Search for the cell housing the specified text and yield its [X, Y] center coordinate. 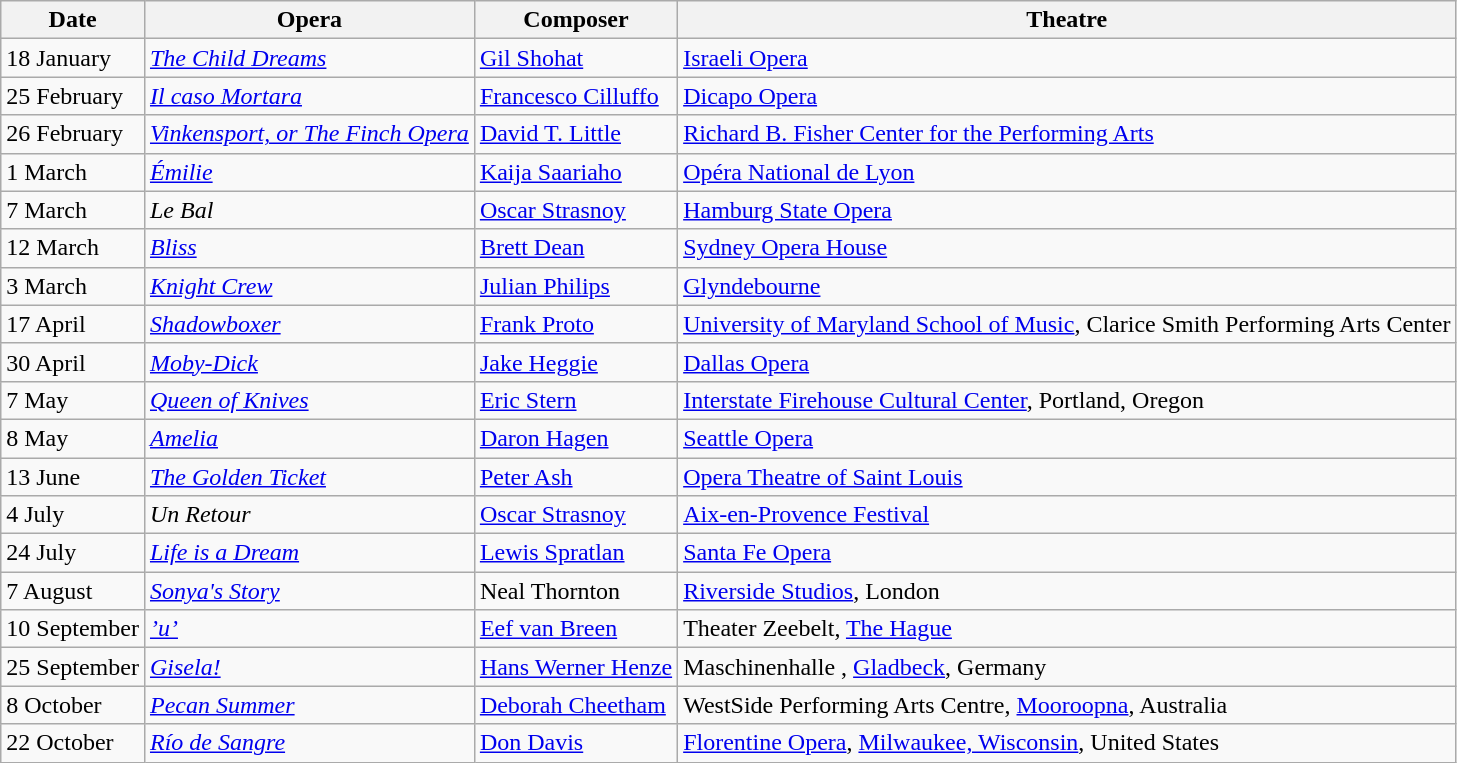
Florentine Opera, Milwaukee, Wisconsin, United States [1067, 743]
Opera [309, 20]
Hans Werner Henze [576, 667]
Shadowboxer [309, 324]
25 September [73, 667]
Opéra National de Lyon [1067, 172]
25 February [73, 96]
Don Davis [576, 743]
Theater Zeebelt, The Hague [1067, 629]
WestSide Performing Arts Centre, Mooroopna, Australia [1067, 705]
Peter Ash [576, 477]
Vinkensport, or The Finch Opera [309, 134]
Eric Stern [576, 400]
Dallas Opera [1067, 362]
Theatre [1067, 20]
Eef van Breen [576, 629]
Seattle Opera [1067, 438]
13 June [73, 477]
Pecan Summer [309, 705]
Le Bal [309, 210]
The Child Dreams [309, 58]
18 January [73, 58]
Composer [576, 20]
University of Maryland School of Music, Clarice Smith Performing Arts Center [1067, 324]
Santa Fe Opera [1067, 553]
Glyndebourne [1067, 286]
Sonya's Story [309, 591]
Knight Crew [309, 286]
Daron Hagen [576, 438]
Deborah Cheetham [576, 705]
Gil Shohat [576, 58]
10 September [73, 629]
17 April [73, 324]
Gisela! [309, 667]
1 March [73, 172]
12 March [73, 248]
David T. Little [576, 134]
7 May [73, 400]
Hamburg State Opera [1067, 210]
30 April [73, 362]
Amelia [309, 438]
Opera Theatre of Saint Louis [1067, 477]
22 October [73, 743]
Un Retour [309, 515]
Julian Philips [576, 286]
7 August [73, 591]
7 March [73, 210]
Il caso Mortara [309, 96]
Neal Thornton [576, 591]
Émilie [309, 172]
Queen of Knives [309, 400]
Interstate Firehouse Cultural Center, Portland, Oregon [1067, 400]
Brett Dean [576, 248]
26 February [73, 134]
8 May [73, 438]
Dicapo Opera [1067, 96]
24 July [73, 553]
Bliss [309, 248]
Maschinenhalle , Gladbeck, Germany [1067, 667]
Kaija Saariaho [576, 172]
Frank Proto [576, 324]
Aix-en-Provence Festival [1067, 515]
Río de Sangre [309, 743]
Life is a Dream [309, 553]
Richard B. Fisher Center for the Performing Arts [1067, 134]
4 July [73, 515]
Israeli Opera [1067, 58]
Francesco Cilluffo [576, 96]
Date [73, 20]
’u’ [309, 629]
Lewis Spratlan [576, 553]
Riverside Studios, London [1067, 591]
3 March [73, 286]
Sydney Opera House [1067, 248]
The Golden Ticket [309, 477]
Jake Heggie [576, 362]
8 October [73, 705]
Moby-Dick [309, 362]
